Locate the cell with the specified text and output its (X, Y) center coordinate. 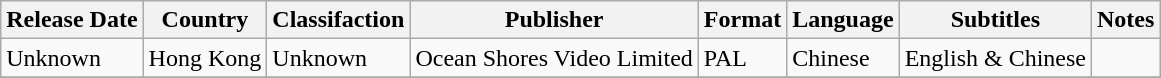
PAL (742, 58)
Publisher (554, 20)
Format (742, 20)
Hong Kong (205, 58)
Language (843, 20)
Country (205, 20)
Notes (1126, 20)
Chinese (843, 58)
Release Date (72, 20)
Subtitles (995, 20)
Ocean Shores Video Limited (554, 58)
Classifaction (338, 20)
English & Chinese (995, 58)
